From the cell containing the given text, extract its center point as [x, y] coordinate. 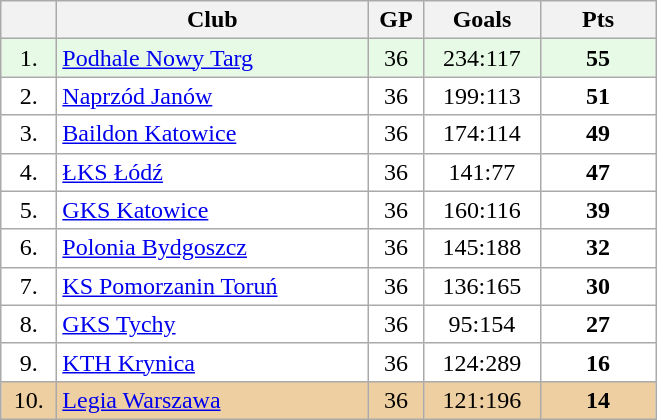
55 [598, 58]
145:188 [482, 248]
30 [598, 286]
39 [598, 210]
4. [29, 172]
49 [598, 134]
KS Pomorzanin Toruń [212, 286]
5. [29, 210]
KTH Krynica [212, 362]
2. [29, 96]
14 [598, 400]
199:113 [482, 96]
Club [212, 20]
234:117 [482, 58]
16 [598, 362]
Goals [482, 20]
GKS Tychy [212, 324]
7. [29, 286]
GKS Katowice [212, 210]
Legia Warszawa [212, 400]
136:165 [482, 286]
ŁKS Łódź [212, 172]
95:154 [482, 324]
6. [29, 248]
174:114 [482, 134]
121:196 [482, 400]
27 [598, 324]
GP [396, 20]
Pts [598, 20]
51 [598, 96]
3. [29, 134]
160:116 [482, 210]
Podhale Nowy Targ [212, 58]
Polonia Bydgoszcz [212, 248]
Baildon Katowice [212, 134]
1. [29, 58]
47 [598, 172]
10. [29, 400]
141:77 [482, 172]
32 [598, 248]
Naprzód Janów [212, 96]
8. [29, 324]
9. [29, 362]
124:289 [482, 362]
